Pinpoint the cell where the given text exists, returning its [x, y] midpoint coordinate. 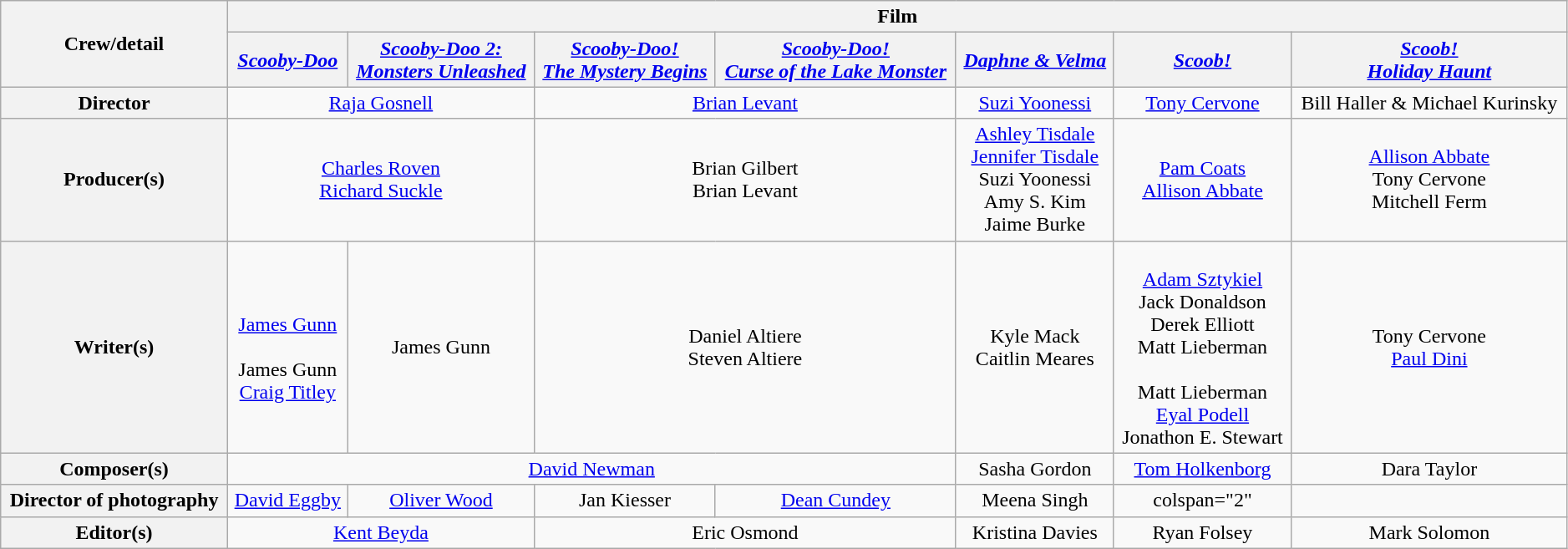
Allison AbbateTony CervoneMitchell Ferm [1428, 180]
Sasha Gordon [1034, 469]
Writer(s) [114, 347]
Adam SztykielJack DonaldsonDerek ElliottMatt LiebermanMatt LiebermanEyal PodellJonathon E. Stewart [1202, 347]
Kristina Davies [1034, 532]
Ashley TisdaleJennifer TisdaleSuzi YoonessiAmy S. KimJaime Burke [1034, 180]
Producer(s) [114, 180]
Crew/detail [114, 43]
Bill Haller & Michael Kurinsky [1428, 103]
Dara Taylor [1428, 469]
Film [897, 17]
Director of photography [114, 501]
Mark Solomon [1428, 532]
Scooby-Doo!Curse of the Lake Monster [835, 60]
Brian GilbertBrian Levant [745, 180]
Dean Cundey [835, 501]
Suzi Yoonessi [1034, 103]
Brian Levant [745, 103]
Scooby-Doo 2:Monsters Unleashed [441, 60]
Scooby-Doo [287, 60]
Kyle MackCaitlin Meares [1034, 347]
Daphne & Velma [1034, 60]
James GunnJames GunnCraig Titley [287, 347]
Tony Cervone [1202, 103]
Meena Singh [1034, 501]
Composer(s) [114, 469]
David Eggby [287, 501]
Charles RovenRichard Suckle [381, 180]
colspan="2" [1202, 501]
Tom Holkenborg [1202, 469]
Scooby-Doo!The Mystery Begins [625, 60]
Ryan Folsey [1202, 532]
Jan Kiesser [625, 501]
Kent Beyda [381, 532]
Tony CervonePaul Dini [1428, 347]
Daniel AltiereSteven Altiere [745, 347]
Editor(s) [114, 532]
Eric Osmond [745, 532]
Oliver Wood [441, 501]
David Newman [591, 469]
Raja Gosnell [381, 103]
Pam CoatsAllison Abbate [1202, 180]
Scoob!Holiday Haunt [1428, 60]
Scoob! [1202, 60]
Director [114, 103]
James Gunn [441, 347]
